For the text-containing cell, return its midpoint in (X, Y) coordinate format. 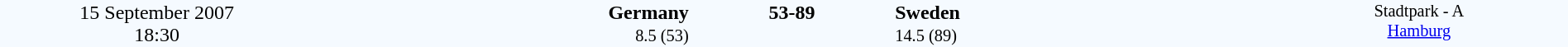
Germany (501, 12)
Sweden (1082, 12)
14.5 (89) (1082, 36)
8.5 (53) (501, 36)
Stadtpark - A Hamburg (1419, 23)
53-89 (791, 12)
15 September 200718:30 (157, 23)
